Determine the [X, Y] coordinate at the center of the cell enclosing the given text.  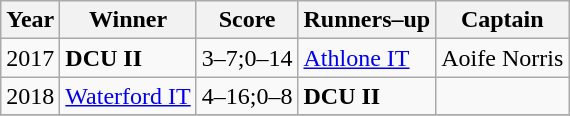
4–16;0–8 [247, 96]
Athlone IT [367, 58]
Score [247, 20]
Winner [128, 20]
Waterford IT [128, 96]
3–7;0–14 [247, 58]
Captain [502, 20]
2018 [30, 96]
2017 [30, 58]
Year [30, 20]
Aoife Norris [502, 58]
Runners–up [367, 20]
